For the text-containing cell, return its midpoint in (x, y) coordinate format. 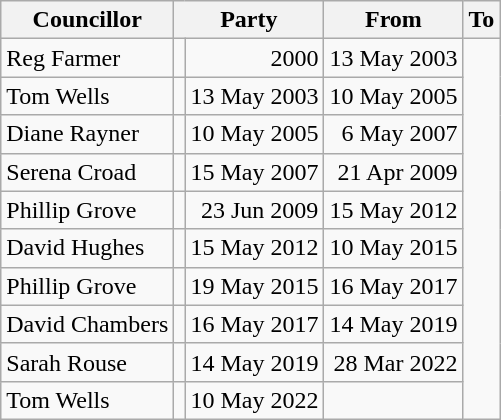
From (394, 20)
15 May 2007 (254, 172)
2000 (254, 58)
19 May 2015 (254, 286)
Reg Farmer (88, 58)
To (482, 20)
28 Mar 2022 (394, 362)
10 May 2015 (394, 248)
23 Jun 2009 (254, 210)
Sarah Rouse (88, 362)
Diane Rayner (88, 134)
Party (249, 20)
21 Apr 2009 (394, 172)
6 May 2007 (394, 134)
David Hughes (88, 248)
Serena Croad (88, 172)
10 May 2022 (254, 400)
Councillor (88, 20)
David Chambers (88, 324)
